Extract the (x, y) coordinate from the center of the cell holding the provided text.  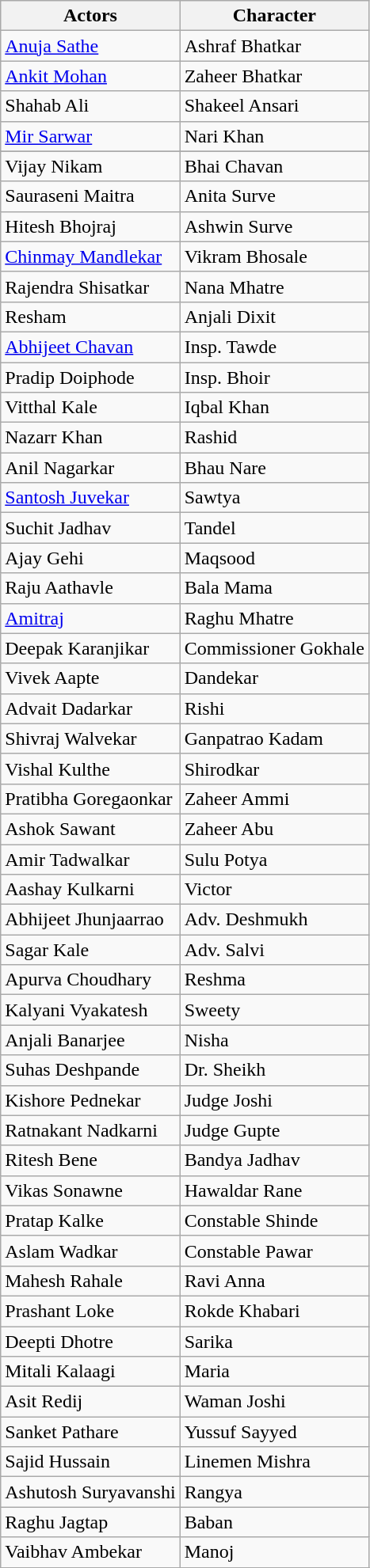
Anjali Dixit (274, 317)
Sanket Pathare (90, 1432)
Deepak Karanjikar (90, 648)
Vikram Bhosale (274, 256)
Kalyani Vyakatesh (90, 1010)
Iqbal Khan (274, 408)
Adv. Salvi (274, 950)
Bhai Chavan (274, 166)
Reshma (274, 980)
Aashay Kulkarni (90, 890)
Ashutosh Suryavanshi (90, 1492)
Sajid Hussain (90, 1462)
Vijay Nikam (90, 166)
Ashok Sawant (90, 829)
Deepti Dhotre (90, 1342)
Nisha (274, 1040)
Linemen Mishra (274, 1462)
Anuja Sathe (90, 46)
Suhas Deshpande (90, 1070)
Aslam Wadkar (90, 1251)
Ajay Gehi (90, 558)
Sagar Kale (90, 950)
Sweety (274, 1010)
Abhijeet Chavan (90, 347)
Rokde Khabari (274, 1311)
Ganpatrao Kadam (274, 738)
Ratnakant Nadkarni (90, 1130)
Raju Aathavle (90, 588)
Abhijeet Jhunjaarrao (90, 920)
Zaheer Abu (274, 829)
Vishal Kulthe (90, 769)
Pratibha Goregaonkar (90, 799)
Advait Dadarkar (90, 708)
Mir Sarwar (90, 136)
Manoj (274, 1552)
Resham (90, 317)
Sawtya (274, 498)
Shivraj Walvekar (90, 738)
Rishi (274, 708)
Yussuf Sayyed (274, 1432)
Apurva Choudhary (90, 980)
Commissioner Gokhale (274, 648)
Maqsood (274, 558)
Zaheer Bhatkar (274, 76)
Vaibhav Ambekar (90, 1552)
Bala Mama (274, 588)
Sarika (274, 1342)
Constable Pawar (274, 1251)
Nana Mhatre (274, 287)
Suchit Jadhav (90, 528)
Mahesh Rahale (90, 1281)
Asit Redij (90, 1402)
Shahab Ali (90, 106)
Ritesh Bene (90, 1160)
Mitali Kalaagi (90, 1372)
Actors (90, 16)
Pradip Doiphode (90, 378)
Anjali Banarjee (90, 1040)
Sulu Potya (274, 859)
Amir Tadwalkar (90, 859)
Constable Shinde (274, 1221)
Judge Joshi (274, 1100)
Amitraj (90, 618)
Bhau Nare (274, 468)
Insp. Tawde (274, 347)
Zaheer Ammi (274, 799)
Anita Surve (274, 196)
Ashraf Bhatkar (274, 46)
Ravi Anna (274, 1281)
Dandekar (274, 678)
Vivek Aapte (90, 678)
Santosh Juvekar (90, 498)
Hitesh Bhojraj (90, 226)
Character (274, 16)
Kishore Pednekar (90, 1100)
Dr. Sheikh (274, 1070)
Anil Nagarkar (90, 468)
Vikas Sonawne (90, 1190)
Rashid (274, 438)
Nazarr Khan (90, 438)
Tandel (274, 528)
Pratap Kalke (90, 1221)
Judge Gupte (274, 1130)
Maria (274, 1372)
Raghu Jagtap (90, 1522)
Hawaldar Rane (274, 1190)
Raghu Mhatre (274, 618)
Nari Khan (274, 136)
Adv. Deshmukh (274, 920)
Ankit Mohan (90, 76)
Prashant Loke (90, 1311)
Shirodkar (274, 769)
Victor (274, 890)
Bandya Jadhav (274, 1160)
Rajendra Shisatkar (90, 287)
Chinmay Mandlekar (90, 256)
Baban (274, 1522)
Vitthal Kale (90, 408)
Ashwin Surve (274, 226)
Insp. Bhoir (274, 378)
Rangya (274, 1492)
Sauraseni Maitra (90, 196)
Waman Joshi (274, 1402)
Shakeel Ansari (274, 106)
